Scan for the cell matching the given text and deliver its [X, Y] coordinate at center. 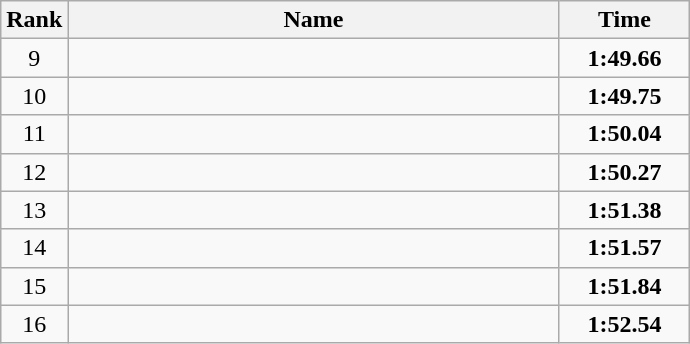
1:51.84 [624, 286]
Name [314, 20]
9 [34, 58]
1:50.27 [624, 172]
12 [34, 172]
15 [34, 286]
Time [624, 20]
14 [34, 248]
16 [34, 324]
1:51.38 [624, 210]
1:49.75 [624, 96]
1:52.54 [624, 324]
10 [34, 96]
1:49.66 [624, 58]
1:50.04 [624, 134]
1:51.57 [624, 248]
Rank [34, 20]
13 [34, 210]
11 [34, 134]
